Provide the [x, y] coordinate of the cell's center where the given text is located.  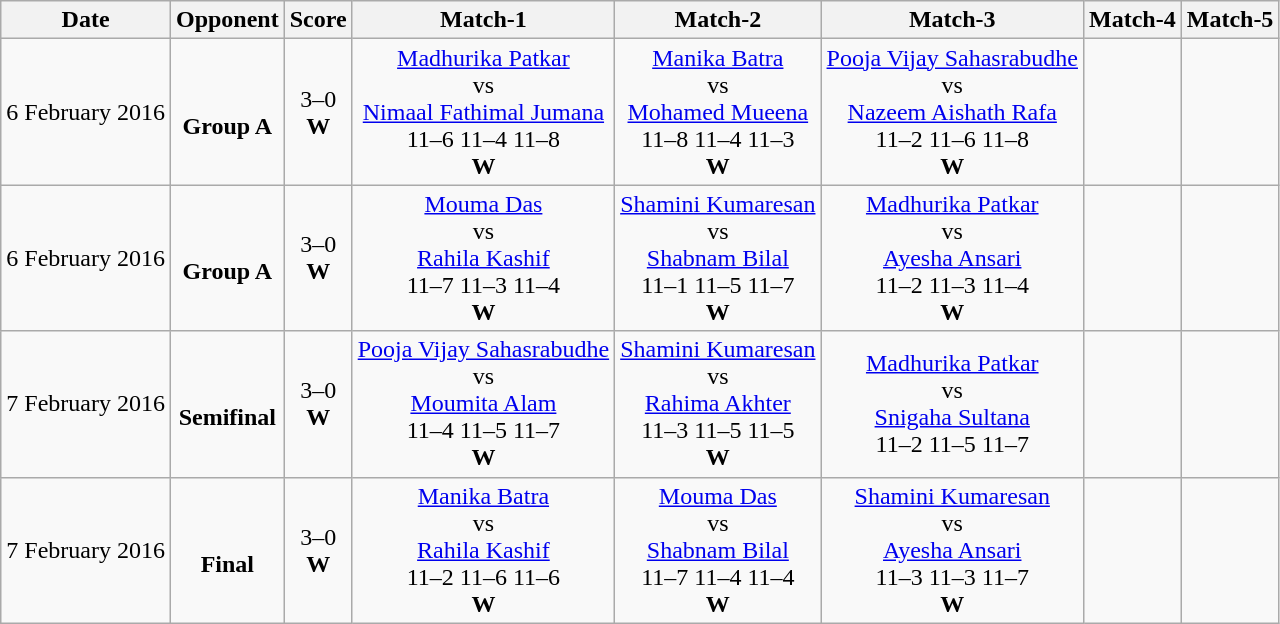
Match-5 [1230, 20]
Match-1 [483, 20]
Madhurika PatkarvsSnigaha Sultana11–2 11–5 11–7 [952, 404]
Semifinal [227, 404]
Pooja Vijay SahasrabudhevsNazeem Aishath Rafa11–2 11–6 11–8W [952, 112]
Shamini KumaresanvsRahima Akhter11–3 11–5 11–5W [718, 404]
Manika BatravsRahila Kashif11–2 11–6 11–6W [483, 550]
Manika BatravsMohamed Mueena11–8 11–4 11–3W [718, 112]
Opponent [227, 20]
Mouma DasvsShabnam Bilal11–7 11–4 11–4W [718, 550]
Date [86, 20]
Madhurika PatkarvsNimaal Fathimal Jumana11–6 11–4 11–8W [483, 112]
Final [227, 550]
Score [318, 20]
Mouma DasvsRahila Kashif11–7 11–3 11–4W [483, 258]
Match-3 [952, 20]
Shamini KumaresanvsAyesha Ansari11–3 11–3 11–7W [952, 550]
Match-4 [1132, 20]
Match-2 [718, 20]
Madhurika PatkarvsAyesha Ansari11–2 11–3 11–4W [952, 258]
Shamini KumaresanvsShabnam Bilal11–1 11–5 11–7W [718, 258]
Pooja Vijay SahasrabudhevsMoumita Alam11–4 11–5 11–7W [483, 404]
